Detect which cell encompasses the target text, then output its [X, Y] center coordinate. 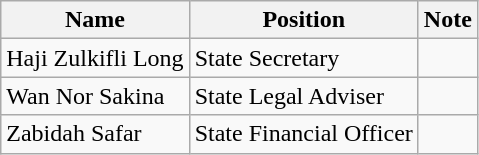
Zabidah Safar [95, 134]
Position [304, 20]
Name [95, 20]
State Legal Adviser [304, 96]
Haji Zulkifli Long [95, 58]
Note [448, 20]
Wan Nor Sakina [95, 96]
State Secretary [304, 58]
State Financial Officer [304, 134]
